Detect which cell encompasses the target text, then output its [x, y] center coordinate. 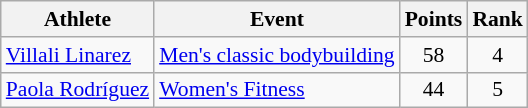
Villali Linarez [78, 55]
Men's classic bodybuilding [276, 55]
Women's Fitness [276, 90]
Points [434, 19]
58 [434, 55]
4 [498, 55]
Rank [498, 19]
Event [276, 19]
44 [434, 90]
Paola Rodríguez [78, 90]
5 [498, 90]
Athlete [78, 19]
